Search for the cell housing the specified text and yield its [X, Y] center coordinate. 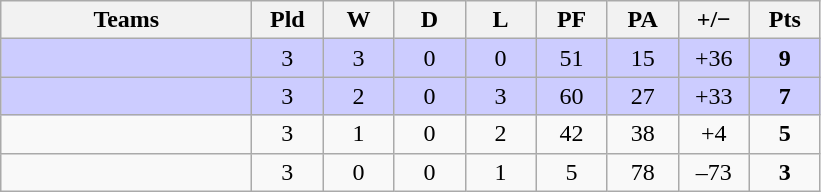
–73 [714, 172]
78 [642, 172]
+/− [714, 20]
Teams [126, 20]
9 [784, 58]
PF [572, 20]
Pts [784, 20]
W [358, 20]
+33 [714, 96]
51 [572, 58]
7 [784, 96]
42 [572, 134]
PA [642, 20]
15 [642, 58]
+36 [714, 58]
D [430, 20]
L [500, 20]
+4 [714, 134]
Pld [288, 20]
38 [642, 134]
27 [642, 96]
60 [572, 96]
